Identify which cell holds the provided text, then report its (x, y) central coordinate. 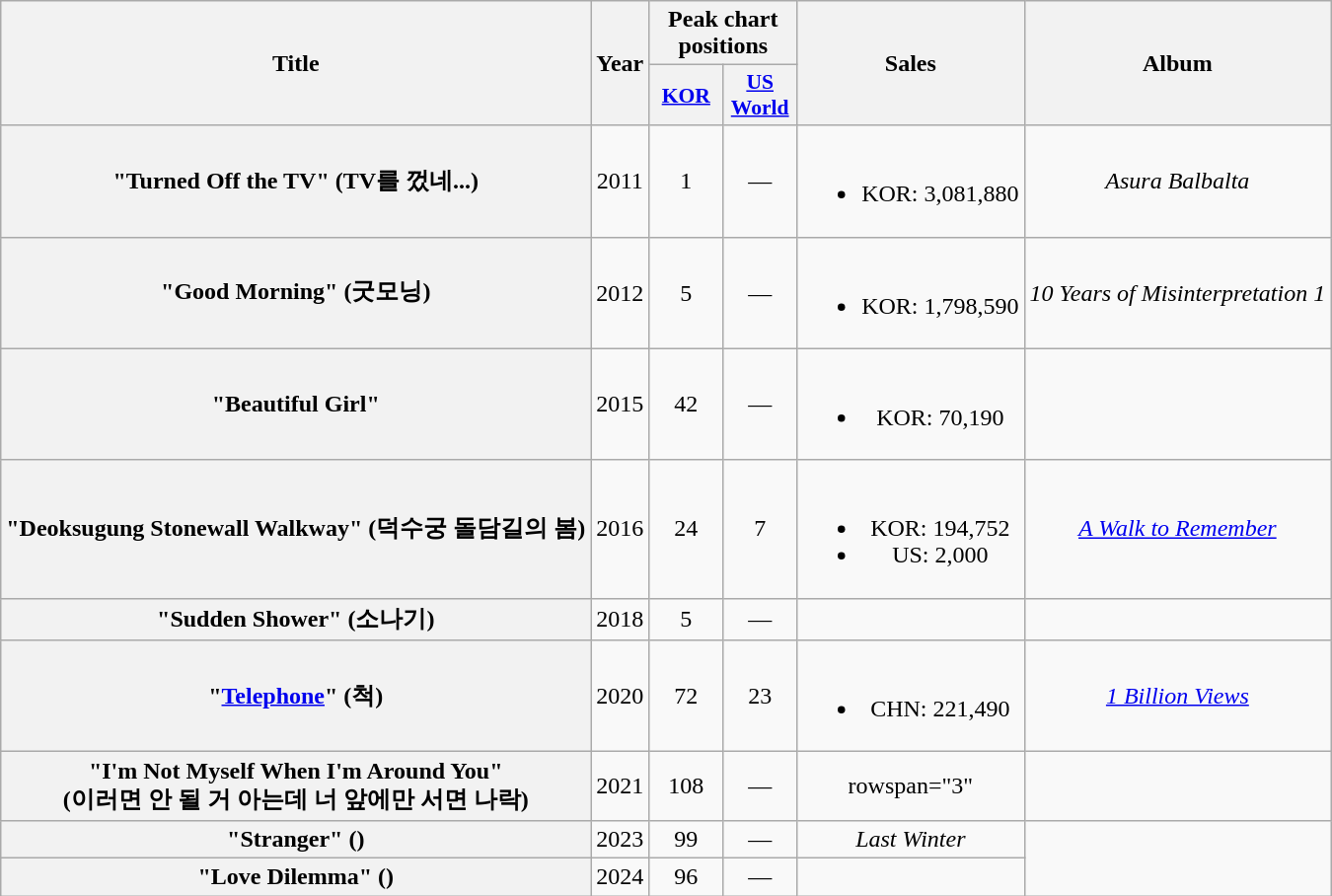
2015 (620, 405)
Album (1178, 63)
KOR: 1,798,590 (911, 292)
Year (620, 63)
Asura Balbalta (1178, 182)
42 (687, 405)
"Love Dilemma" () (296, 876)
1 Billion Views (1178, 697)
"Beautiful Girl" (296, 405)
"Sudden Shower" (소나기) (296, 620)
CHN: 221,490 (911, 697)
KOR: 3,081,880 (911, 182)
Last Winter (911, 839)
96 (687, 876)
KOR: 70,190 (911, 405)
2024 (620, 876)
USWorld (760, 95)
"Good Morning" (굿모닝) (296, 292)
2023 (620, 839)
Sales (911, 63)
Title (296, 63)
"Turned Off the TV" (TV를 껐네...) (296, 182)
10 Years of Misinterpretation 1 (1178, 292)
"Stranger" () (296, 839)
2016 (620, 529)
108 (687, 786)
2018 (620, 620)
7 (760, 529)
"I'm Not Myself When I'm Around You" (이러면 안 될 거 아는데 너 앞에만 서면 나락) (296, 786)
KOR: 194,752US: 2,000 (911, 529)
rowspan="3" (911, 786)
24 (687, 529)
2012 (620, 292)
"Deoksugung Stonewall Walkway" (덕수궁 돌담길의 봄) (296, 529)
72 (687, 697)
2011 (620, 182)
A Walk to Remember (1178, 529)
2020 (620, 697)
Peak chart positions (723, 34)
1 (687, 182)
KOR (687, 95)
99 (687, 839)
2021 (620, 786)
23 (760, 697)
"Telephone" (척) (296, 697)
